Return the [X, Y] coordinate for the center point of the cell that contains the specified text.  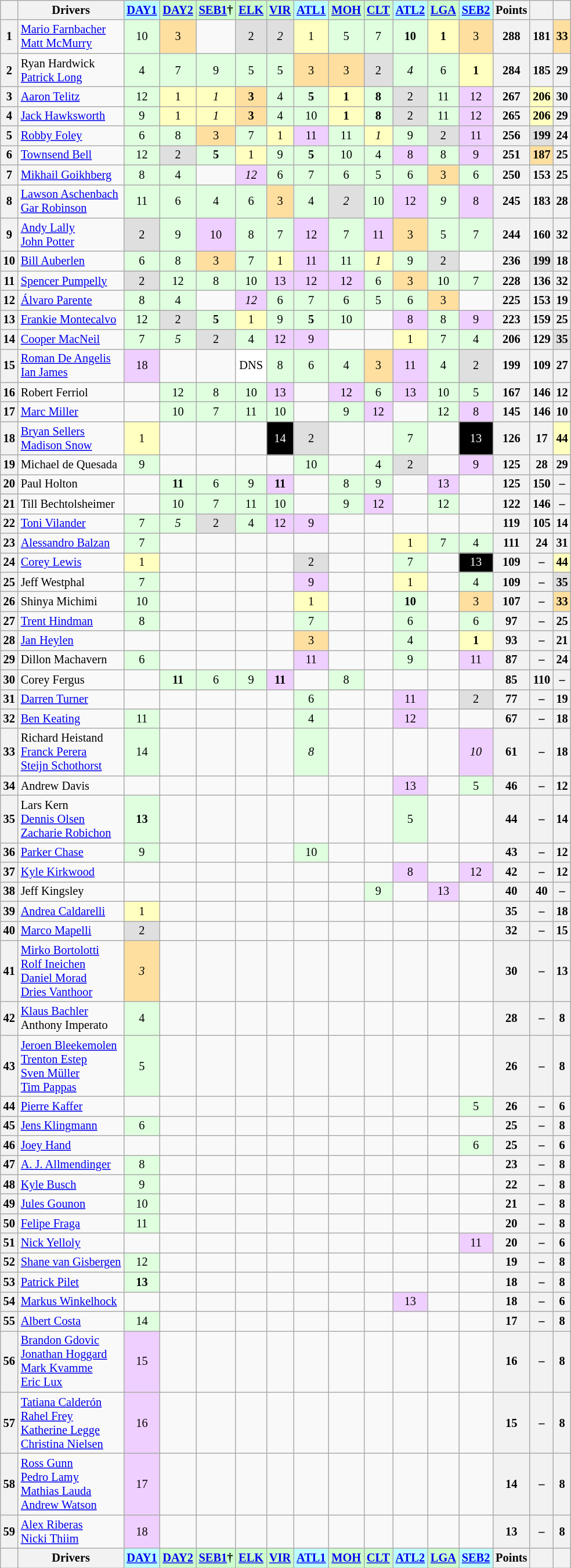
Ben Keating [71, 718]
Andrea Caldarelli [71, 911]
245 [511, 201]
181 [541, 37]
228 [511, 281]
111 [511, 543]
Álvaro Parente [71, 300]
Brandon Gdovic Jonathan Hoggard Mark Kvamme Eric Lux [71, 1361]
37 [9, 872]
Spencer Pumpelly [71, 281]
Frankie Montecalvo [71, 320]
Jack Hawksworth [71, 116]
36 [9, 852]
47 [9, 1165]
Tatiana Calderón Rahel Frey Katherine Legge Christina Nielsen [71, 1423]
85 [511, 680]
Jens Klingmann [71, 1126]
225 [511, 300]
244 [511, 234]
56 [9, 1361]
77 [511, 699]
Paul Holton [71, 484]
Dillon Machavern [71, 660]
126 [511, 438]
Patrick Pilet [71, 1282]
Ryan Hardwick Patrick Long [71, 70]
Marco Mapelli [71, 931]
52 [9, 1262]
Toni Vilander [71, 523]
187 [541, 155]
Jules Gounon [71, 1204]
Townsend Bell [71, 155]
136 [541, 281]
119 [511, 523]
50 [9, 1223]
Alessandro Balzan [71, 543]
251 [511, 155]
39 [9, 911]
Jeroen Bleekemolen Trenton Estep Sven Müller Tim Pappas [71, 1066]
107 [511, 601]
Parker Chase [71, 852]
Corey Lewis [71, 562]
Markus Winkelhock [71, 1302]
Roman De Angelis Ian James [71, 366]
55 [9, 1321]
150 [541, 484]
Robert Ferriol [71, 392]
Felipe Fraga [71, 1223]
145 [511, 411]
Lawson Aschenbach Gar Robinson [71, 201]
Richard Heistand Franck Perera Steijn Schothorst [71, 752]
DNS [251, 366]
Aaron Telitz [71, 96]
110 [541, 680]
58 [9, 1484]
Mario Farnbacher Matt McMurry [71, 37]
Joey Hand [71, 1146]
223 [511, 320]
Pierre Kaffer [71, 1106]
Kyle Kirkwood [71, 872]
Alex Riberas Nicki Thiim [71, 1531]
183 [541, 201]
Trent Hindman [71, 621]
236 [511, 261]
Albert Costa [71, 1321]
Jeff Kingsley [71, 891]
185 [541, 70]
Till Bechtolsheimer [71, 504]
Cooper MacNeil [71, 339]
49 [9, 1204]
129 [541, 339]
Andrew Davis [71, 786]
54 [9, 1302]
Andy Lally John Potter [71, 234]
288 [511, 37]
Shane van Gisbergen [71, 1262]
Kyle Busch [71, 1184]
53 [9, 1282]
Ross Gunn Pedro Lamy Mathias Lauda Andrew Watson [71, 1484]
Corey Fergus [71, 680]
Darren Turner [71, 699]
97 [511, 621]
284 [511, 70]
48 [9, 1184]
45 [9, 1126]
Mirko Bortolotti Rolf Ineichen Daniel Morad Dries Vanthoor [71, 971]
Marc Miller [71, 411]
38 [9, 891]
250 [511, 175]
Klaus Bachler Anthony Imperato [71, 1018]
159 [541, 320]
Lars Kern Dennis Olsen Zacharie Robichon [71, 819]
67 [511, 718]
Bill Auberlen [71, 261]
Shinya Michimi [71, 601]
A. J. Allmendinger [71, 1165]
Jan Heylen [71, 641]
265 [511, 116]
Michael de Quesada [71, 465]
Mikhail Goikhberg [71, 175]
59 [9, 1531]
93 [511, 641]
61 [511, 752]
256 [511, 136]
160 [541, 234]
41 [9, 971]
Robby Foley [71, 136]
Bryan Sellers Madison Snow [71, 438]
51 [9, 1243]
57 [9, 1423]
122 [511, 504]
Jeff Westphal [71, 582]
167 [511, 392]
87 [511, 660]
267 [511, 96]
105 [541, 523]
Nick Yelloly [71, 1243]
34 [9, 786]
